Return (x, y) of the center of cell containing provided text 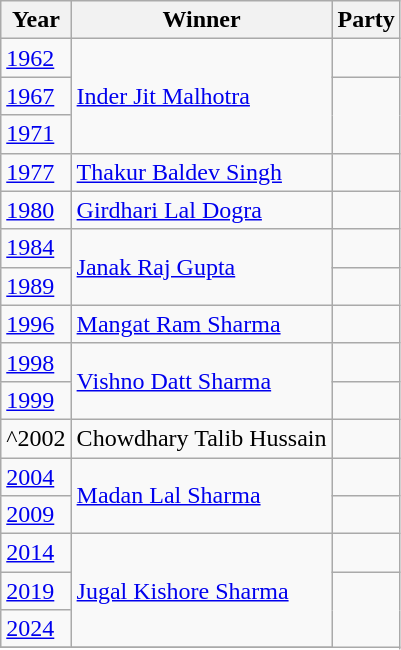
1971 (36, 134)
1984 (36, 248)
Chowdhary Talib Hussain (202, 438)
Madan Lal Sharma (202, 496)
2014 (36, 553)
Party (366, 20)
Inder Jit Malhotra (202, 96)
1998 (36, 362)
1996 (36, 324)
Vishno Datt Sharma (202, 381)
1977 (36, 172)
Year (36, 20)
Mangat Ram Sharma (202, 324)
Thakur Baldev Singh (202, 172)
^2002 (36, 438)
1980 (36, 210)
1999 (36, 400)
2009 (36, 515)
Winner (202, 20)
1989 (36, 286)
2019 (36, 591)
1962 (36, 58)
1967 (36, 96)
Jugal Kishore Sharma (202, 591)
2004 (36, 477)
Janak Raj Gupta (202, 267)
Girdhari Lal Dogra (202, 210)
2024 (36, 629)
